Pinpoint the cell where the given text exists, returning its [x, y] midpoint coordinate. 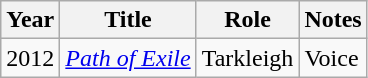
Role [248, 20]
Notes [333, 20]
Path of Exile [128, 58]
Title [128, 20]
Voice [333, 58]
2012 [30, 58]
Year [30, 20]
Tarkleigh [248, 58]
